From the cell containing the given text, extract its center point as (X, Y) coordinate. 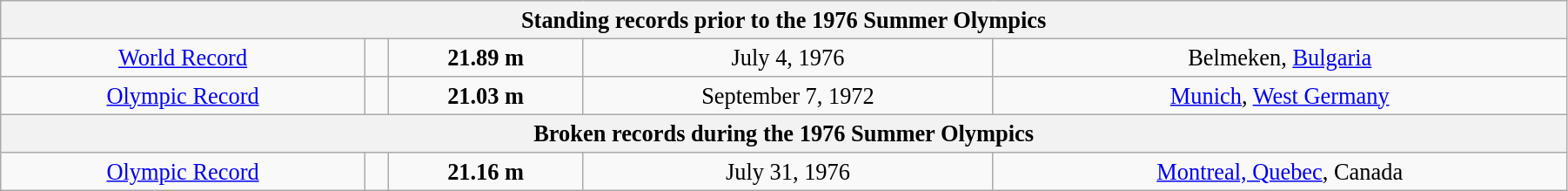
21.03 m (486, 95)
September 7, 1972 (788, 95)
Munich, West Germany (1279, 95)
July 31, 1976 (788, 172)
Belmeken, Bulgaria (1279, 58)
Broken records during the 1976 Summer Olympics (784, 133)
21.16 m (486, 172)
July 4, 1976 (788, 58)
World Record (183, 58)
21.89 m (486, 58)
Montreal, Quebec, Canada (1279, 172)
Standing records prior to the 1976 Summer Olympics (784, 19)
